Detect which cell encompasses the target text, then output its [X, Y] center coordinate. 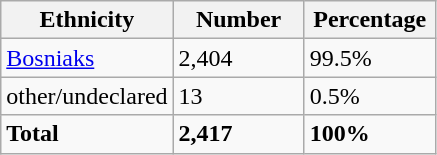
Bosniaks [87, 58]
13 [238, 96]
0.5% [370, 96]
2,417 [238, 134]
100% [370, 134]
Percentage [370, 20]
99.5% [370, 58]
Total [87, 134]
Number [238, 20]
2,404 [238, 58]
other/undeclared [87, 96]
Ethnicity [87, 20]
